Return the [X, Y] coordinate for the center point of the cell that contains the specified text.  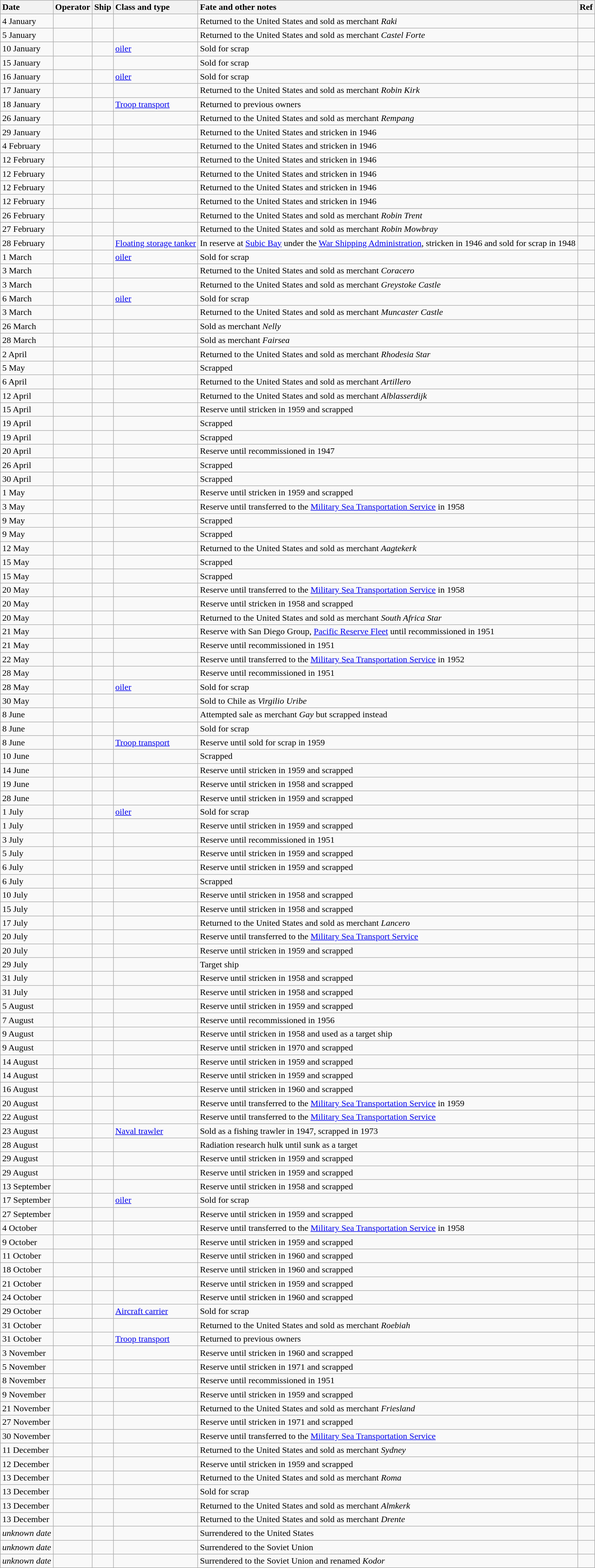
Returned to the United States and sold as merchant Aagtekerk [388, 548]
Returned to the United States and sold as merchant South Africa Star [388, 618]
3 May [27, 507]
1 May [27, 493]
30 November [27, 1436]
Date [27, 7]
8 November [27, 1381]
Returned to the United States and sold as merchant Rhodesia Star [388, 354]
14 June [27, 770]
5 July [27, 854]
9 October [27, 1242]
Reserve until transferred to the Military Sea Transport Service [388, 937]
12 April [27, 395]
5 November [27, 1367]
28 August [27, 1145]
3 November [27, 1353]
Returned to the United States and sold as merchant Robin Trent [388, 215]
Returned to the United States and sold as merchant Coracero [388, 271]
17 January [27, 90]
19 June [27, 784]
22 May [27, 659]
21 October [27, 1283]
Returned to the United States and sold as merchant Rempang [388, 118]
Returned to the United States and sold as merchant Alblasserdijk [388, 395]
10 June [27, 756]
Surrendered to the United States [388, 1533]
4 October [27, 1228]
Target ship [388, 964]
Returned to the United States and sold as merchant Robin Mowbray [388, 229]
10 July [27, 895]
Reserve until recommissioned in 1947 [388, 451]
Reserve until stricken in 1970 and scrapped [388, 1048]
Sold as merchant Fairsea [388, 340]
4 January [27, 21]
Returned to the United States and sold as merchant Robin Kirk [388, 90]
30 April [27, 479]
Returned to the United States and sold as merchant Sydney [388, 1450]
4 February [27, 146]
2 April [27, 354]
Returned to the United States and sold as merchant Muncaster Castle [388, 312]
Reserve until transferred to the Military Sea Transportation Service in 1952 [388, 659]
Returned to the United States and sold as merchant Raki [388, 21]
1 March [27, 257]
7 August [27, 1020]
28 June [27, 798]
15 January [27, 63]
21 November [27, 1408]
20 April [27, 451]
26 February [27, 215]
Ship [103, 7]
Naval trawler [156, 1131]
28 March [27, 340]
Returned to the United States and sold as merchant Almkerk [388, 1506]
17 September [27, 1200]
In reserve at Subic Bay under the War Shipping Administration, stricken in 1946 and sold for scrap in 1948 [388, 243]
Radiation research hulk until sunk as a target [388, 1145]
Reserve until stricken in 1958 and used as a target ship [388, 1034]
Sold as merchant Nelly [388, 326]
Ref [586, 7]
20 August [27, 1103]
Operator [73, 7]
Returned to the United States and sold as merchant Castel Forte [388, 35]
12 December [27, 1464]
5 May [27, 368]
22 August [27, 1117]
6 April [27, 382]
Reserve with San Diego Group, Pacific Reserve Fleet until recommissioned in 1951 [388, 632]
27 November [27, 1422]
10 January [27, 49]
26 January [27, 118]
Attempted sale as merchant Gay but scrapped instead [388, 715]
26 April [27, 465]
13 September [27, 1186]
5 August [27, 1006]
Fate and other notes [388, 7]
30 May [27, 701]
9 November [27, 1395]
Reserve until sold for scrap in 1959 [388, 742]
15 July [27, 909]
Returned to the United States and sold as merchant Friesland [388, 1408]
16 January [27, 77]
18 January [27, 104]
23 August [27, 1131]
Floating storage tanker [156, 243]
27 February [27, 229]
17 July [27, 923]
15 April [27, 410]
11 December [27, 1450]
Returned to the United States and sold as merchant Drente [388, 1520]
Aircraft carrier [156, 1311]
26 March [27, 326]
Sold to Chile as Virgilio Uribe [388, 701]
Reserve until recommissioned in 1956 [388, 1020]
27 September [27, 1214]
11 October [27, 1256]
29 July [27, 964]
Surrendered to the Soviet Union and renamed Kodor [388, 1561]
12 May [27, 548]
3 July [27, 839]
Returned to the United States and sold as merchant Artillero [388, 382]
Returned to the United States and sold as merchant Roma [388, 1478]
5 January [27, 35]
Returned to the United States and sold as merchant Greystoke Castle [388, 285]
24 October [27, 1298]
6 March [27, 299]
28 February [27, 243]
16 August [27, 1089]
18 October [27, 1269]
Reserve until transferred to the Military Sea Transportation Service in 1959 [388, 1103]
Surrendered to the Soviet Union [388, 1547]
29 October [27, 1311]
Returned to the United States and sold as merchant Roebiah [388, 1325]
29 January [27, 132]
Sold as a fishing trawler in 1947, scrapped in 1973 [388, 1131]
Class and type [156, 7]
Returned to the United States and sold as merchant Lancero [388, 923]
